Locate the cell with the specified text and output its (x, y) center coordinate. 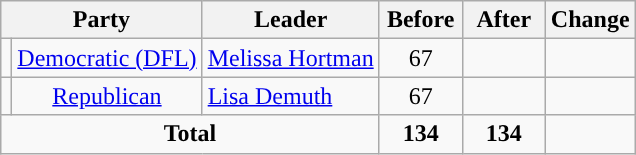
After (504, 20)
Democratic (DFL) (107, 58)
Party (102, 20)
Lisa Demuth (290, 96)
Leader (290, 20)
Republican (107, 96)
Before (420, 20)
Total (190, 134)
Melissa Hortman (290, 58)
Change (590, 20)
